Locate the cell with the specified text and output its (x, y) center coordinate. 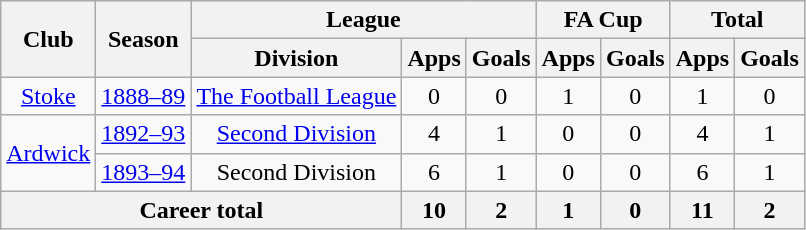
FA Cup (603, 20)
11 (702, 210)
1888–89 (144, 96)
Club (48, 39)
The Football League (296, 96)
League (364, 20)
Season (144, 39)
Division (296, 58)
Career total (202, 210)
Ardwick (48, 153)
1892–93 (144, 134)
Stoke (48, 96)
1893–94 (144, 172)
10 (434, 210)
Total (737, 20)
